From the cell containing the given text, extract its center point as [x, y] coordinate. 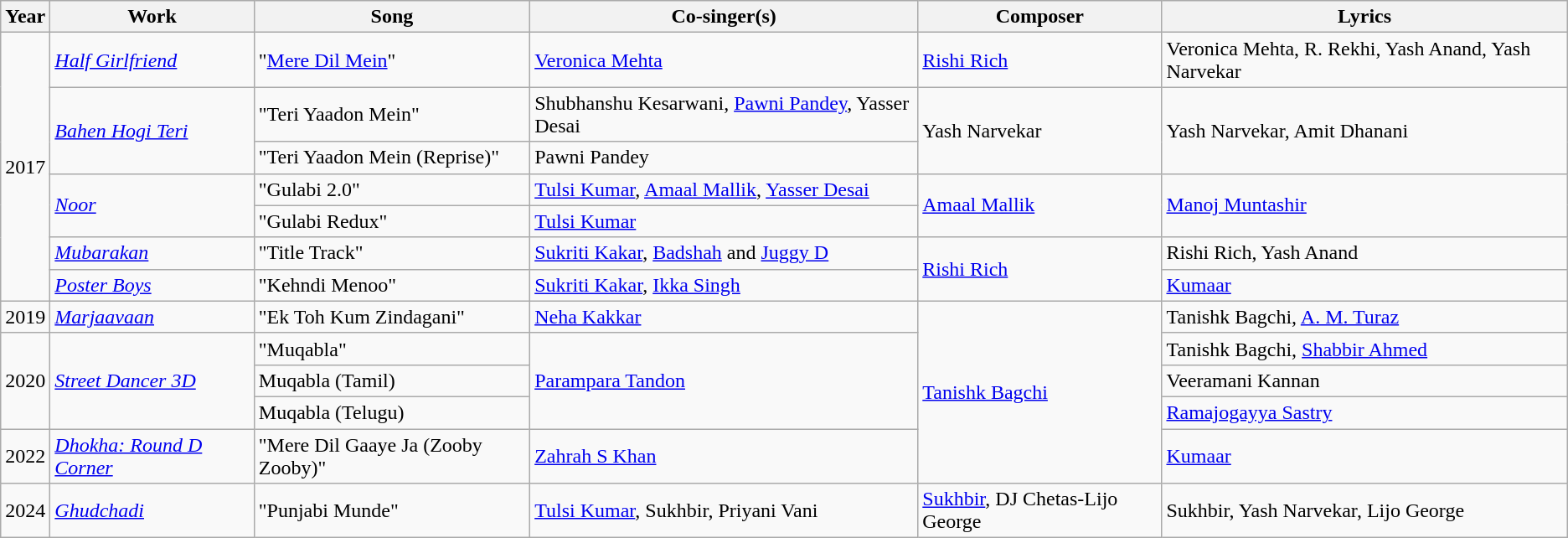
Amaal Mallik [1040, 205]
Noor [152, 205]
Muqabla (Telugu) [392, 412]
Work [152, 17]
"Punjabi Munde" [392, 511]
Sukhbir, DJ Chetas-Lijo George [1040, 511]
Lyrics [1364, 17]
"Gulabi 2.0" [392, 189]
Street Dancer 3D [152, 380]
"Gulabi Redux" [392, 221]
Marjaavaan [152, 317]
Rishi Rich, Yash Anand [1364, 253]
Neha Kakkar [724, 317]
Tanishk Bagchi, Shabbir Ahmed [1364, 349]
"Ek Toh Kum Zindagani" [392, 317]
Tanishk Bagchi, A. M. Turaz [1364, 317]
Half Girlfriend [152, 60]
Sukhbir, Yash Narvekar, Lijo George [1364, 511]
Sukriti Kakar, Ikka Singh [724, 285]
2017 [25, 167]
"Teri Yaadon Mein (Reprise)" [392, 158]
Co-singer(s) [724, 17]
Bahen Hogi Teri [152, 131]
"Muqabla" [392, 349]
Zahrah S Khan [724, 456]
Parampara Tandon [724, 380]
Tanishk Bagchi [1040, 392]
Mubarakan [152, 253]
Veeramani Kannan [1364, 380]
2024 [25, 511]
Veronica Mehta [724, 60]
Song [392, 17]
2019 [25, 317]
Manoj Muntashir [1364, 205]
"Title Track" [392, 253]
Composer [1040, 17]
Tulsi Kumar, Sukhbir, Priyani Vani [724, 511]
Pawni Pandey [724, 158]
Poster Boys [152, 285]
Yash Narvekar [1040, 131]
Year [25, 17]
Muqabla (Tamil) [392, 380]
"Mere Dil Mein" [392, 60]
"Kehndi Menoo" [392, 285]
Ghudchadi [152, 511]
Sukriti Kakar, Badshah and Juggy D [724, 253]
Shubhanshu Kesarwani, Pawni Pandey, Yasser Desai [724, 114]
Veronica Mehta, R. Rekhi, Yash Anand, Yash Narvekar [1364, 60]
2022 [25, 456]
"Mere Dil Gaaye Ja (Zooby Zooby)" [392, 456]
Ramajogayya Sastry [1364, 412]
2020 [25, 380]
Tulsi Kumar, Amaal Mallik, Yasser Desai [724, 189]
"Teri Yaadon Mein" [392, 114]
Tulsi Kumar [724, 221]
Dhokha: Round D Corner [152, 456]
Yash Narvekar, Amit Dhanani [1364, 131]
